Find where the given text appears and provide that cell's center as (x, y) coordinate. 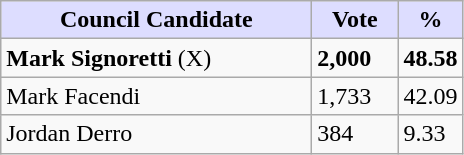
% (430, 20)
Mark Signoretti (X) (156, 58)
9.33 (430, 134)
384 (355, 134)
48.58 (430, 58)
1,733 (355, 96)
2,000 (355, 58)
Mark Facendi (156, 96)
Vote (355, 20)
Jordan Derro (156, 134)
42.09 (430, 96)
Council Candidate (156, 20)
